Locate the cell with the specified text and output its (x, y) center coordinate. 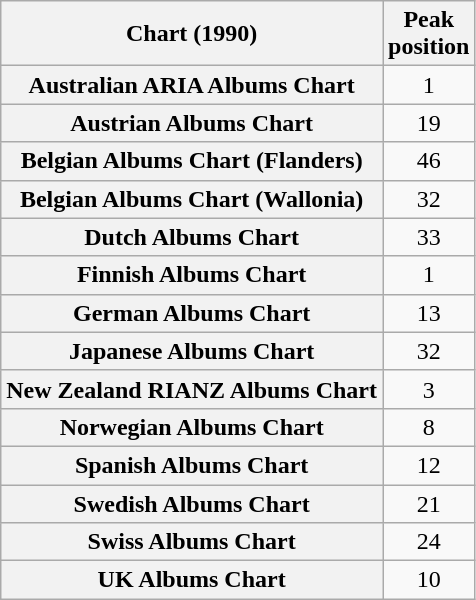
Belgian Albums Chart (Wallonia) (192, 199)
Dutch Albums Chart (192, 237)
19 (429, 123)
Finnish Albums Chart (192, 275)
Norwegian Albums Chart (192, 427)
24 (429, 542)
46 (429, 161)
Swiss Albums Chart (192, 542)
Chart (1990) (192, 34)
Peakposition (429, 34)
13 (429, 313)
Austrian Albums Chart (192, 123)
Swedish Albums Chart (192, 503)
Japanese Albums Chart (192, 351)
3 (429, 389)
German Albums Chart (192, 313)
12 (429, 465)
21 (429, 503)
Australian ARIA Albums Chart (192, 85)
8 (429, 427)
Spanish Albums Chart (192, 465)
UK Albums Chart (192, 580)
10 (429, 580)
Belgian Albums Chart (Flanders) (192, 161)
33 (429, 237)
New Zealand RIANZ Albums Chart (192, 389)
